Detect which cell encompasses the target text, then output its [x, y] center coordinate. 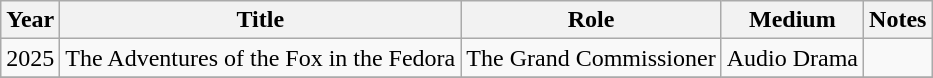
Role [591, 20]
Audio Drama [792, 58]
2025 [30, 58]
The Grand Commissioner [591, 58]
Title [260, 20]
Notes [898, 20]
The Adventures of the Fox in the Fedora [260, 58]
Year [30, 20]
Medium [792, 20]
